Return [x, y] of the center of cell containing provided text 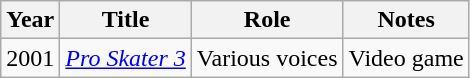
Video game [406, 58]
Role [267, 20]
Notes [406, 20]
Pro Skater 3 [126, 58]
Various voices [267, 58]
Year [30, 20]
2001 [30, 58]
Title [126, 20]
